Return the [X, Y] coordinate for the center point of the cell that contains the specified text.  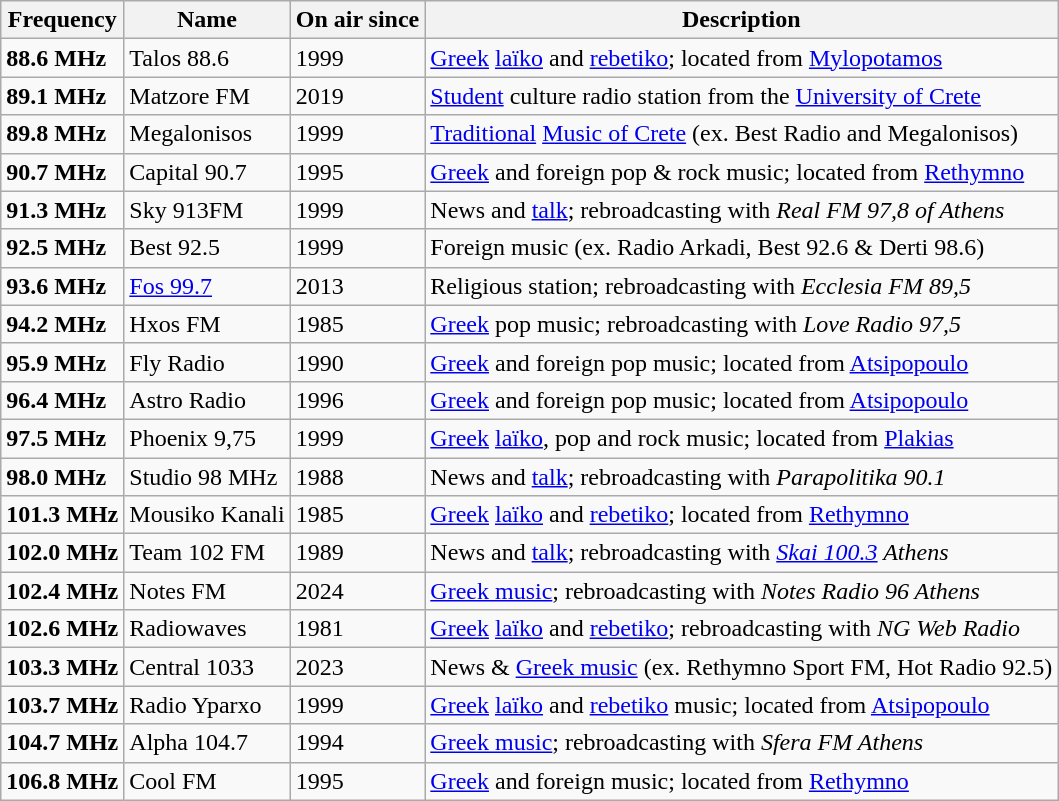
Student culture radio station from the University of Crete [742, 96]
Notes FM [207, 591]
98.0 MHz [62, 477]
Greek and foreign music; located from Rethymno [742, 781]
101.3 MHz [62, 515]
Greek music; rebroadcasting with Sfera FM Athens [742, 743]
89.1 MHz [62, 96]
Greek music; rebroadcasting with Notes Radio 96 Athens [742, 591]
News and talk; rebroadcasting with Parapolitika 90.1 [742, 477]
102.6 MHz [62, 629]
Talos 88.6 [207, 58]
1988 [358, 477]
95.9 MHz [62, 362]
Radiowaves [207, 629]
2023 [358, 667]
94.2 MHz [62, 324]
88.6 MHz [62, 58]
Greek laïko and rebetiko; located from Rethymno [742, 515]
Foreign music (ex. Radio Arkadi, Best 92.6 & Derti 98.6) [742, 248]
News and talk; rebroadcasting with Real FM 97,8 of Athens [742, 210]
Traditional Music of Crete (ex. Best Radio and Megalonisos) [742, 134]
News and talk; rebroadcasting with Skai 100.3 Athens [742, 553]
102.0 MHz [62, 553]
Megalonisos [207, 134]
Radio Yparxo [207, 705]
97.5 MHz [62, 438]
Mousiko Kanali [207, 515]
Greek laïko and rebetiko; located from Mylopotamos [742, 58]
103.7 MHz [62, 705]
Greek and foreign pop & rock music; located from Rethymno [742, 172]
104.7 MHz [62, 743]
Sky 913FM [207, 210]
2024 [358, 591]
92.5 MHz [62, 248]
Phoenix 9,75 [207, 438]
Religious station; rebroadcasting with Ecclesia FM 89,5 [742, 286]
106.8 MHz [62, 781]
1989 [358, 553]
Name [207, 20]
1994 [358, 743]
Fly Radio [207, 362]
Best 92.5 [207, 248]
Greek laïko and rebetiko music; located from Atsipopoulo [742, 705]
Greek pop music; rebroadcasting with Love Radio 97,5 [742, 324]
On air since [358, 20]
102.4 MHz [62, 591]
1990 [358, 362]
Hxos FM [207, 324]
Studio 98 MHz [207, 477]
96.4 MHz [62, 400]
2019 [358, 96]
Cool FM [207, 781]
Alpha 104.7 [207, 743]
Greek laïko, pop and rock music; located from Plakias [742, 438]
Description [742, 20]
Matzore FM [207, 96]
1996 [358, 400]
93.6 MHz [62, 286]
1981 [358, 629]
103.3 MHz [62, 667]
Fos 99.7 [207, 286]
Astro Radio [207, 400]
91.3 MHz [62, 210]
90.7 MHz [62, 172]
Capital 90.7 [207, 172]
Greek laïko and rebetiko; rebroadcasting with NG Web Radio [742, 629]
News & Greek music (ex. Rethymno Sport FM, Hot Radio 92.5) [742, 667]
2013 [358, 286]
Team 102 FM [207, 553]
Frequency [62, 20]
89.8 MHz [62, 134]
Central 1033 [207, 667]
